From the cell containing the given text, extract its center point as (x, y) coordinate. 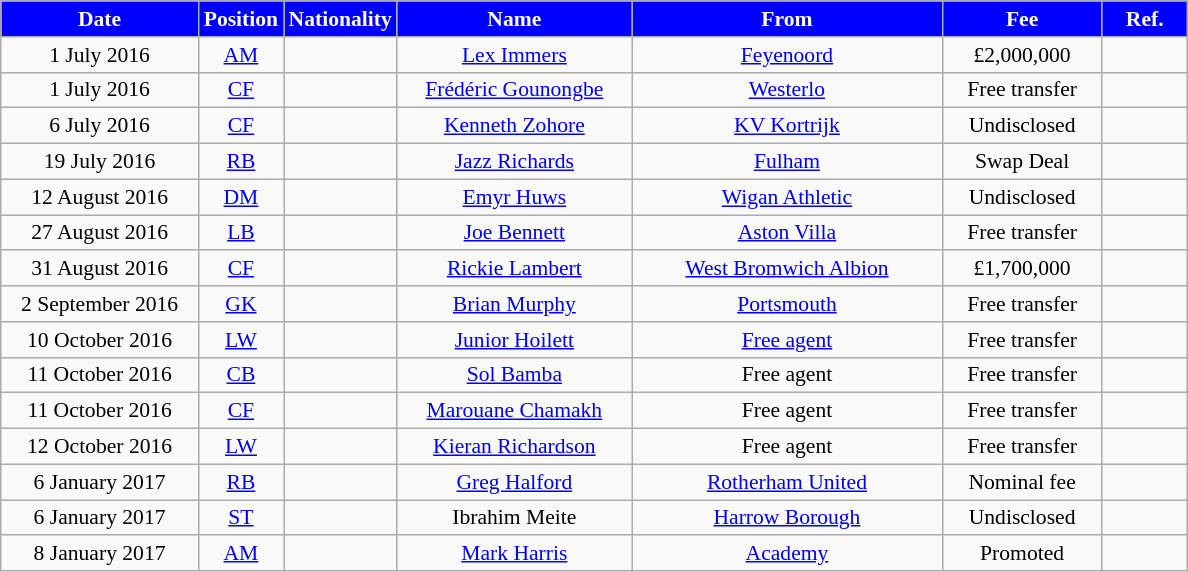
Greg Halford (514, 482)
Name (514, 19)
Position (240, 19)
Rickie Lambert (514, 269)
Aston Villa (787, 233)
KV Kortrijk (787, 126)
6 July 2016 (100, 126)
Sol Bamba (514, 375)
Promoted (1022, 554)
Harrow Borough (787, 518)
27 August 2016 (100, 233)
Portsmouth (787, 304)
2 September 2016 (100, 304)
Wigan Athletic (787, 197)
LB (240, 233)
£2,000,000 (1022, 55)
Brian Murphy (514, 304)
Mark Harris (514, 554)
31 August 2016 (100, 269)
Frédéric Gounongbe (514, 90)
Ibrahim Meite (514, 518)
ST (240, 518)
Lex Immers (514, 55)
Feyenoord (787, 55)
Westerlo (787, 90)
Junior Hoilett (514, 340)
Rotherham United (787, 482)
£1,700,000 (1022, 269)
Swap Deal (1022, 162)
12 August 2016 (100, 197)
Date (100, 19)
GK (240, 304)
CB (240, 375)
Emyr Huws (514, 197)
From (787, 19)
10 October 2016 (100, 340)
Marouane Chamakh (514, 411)
19 July 2016 (100, 162)
Jazz Richards (514, 162)
West Bromwich Albion (787, 269)
Nominal fee (1022, 482)
Kieran Richardson (514, 447)
12 October 2016 (100, 447)
Joe Bennett (514, 233)
Fulham (787, 162)
Nationality (340, 19)
DM (240, 197)
Kenneth Zohore (514, 126)
8 January 2017 (100, 554)
Ref. (1144, 19)
Academy (787, 554)
Fee (1022, 19)
